Identify which cell holds the provided text, then report its [x, y] central coordinate. 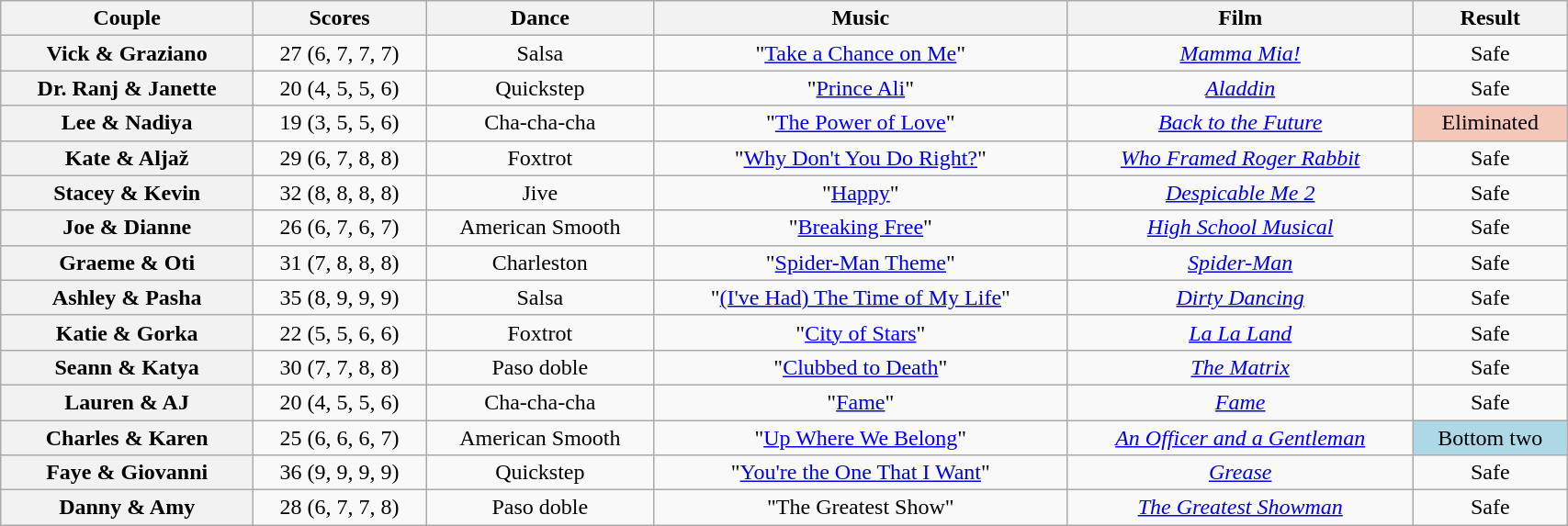
Back to the Future [1240, 123]
22 (5, 5, 6, 6) [340, 332]
Mamma Mia! [1240, 53]
Joe & Dianne [127, 228]
"You're the One That I Want" [860, 473]
"City of Stars" [860, 332]
Music [860, 18]
27 (6, 7, 7, 7) [340, 53]
31 (7, 8, 8, 8) [340, 263]
Vick & Graziano [127, 53]
Result [1490, 18]
Dr. Ranj & Janette [127, 88]
Graeme & Oti [127, 263]
Eliminated [1490, 123]
Dance [540, 18]
Grease [1240, 473]
Katie & Gorka [127, 332]
"Up Where We Belong" [860, 438]
26 (6, 7, 6, 7) [340, 228]
Charleston [540, 263]
Spider-Man [1240, 263]
La La Land [1240, 332]
Who Framed Roger Rabbit [1240, 158]
Film [1240, 18]
35 (8, 9, 9, 9) [340, 297]
Aladdin [1240, 88]
Bottom two [1490, 438]
The Greatest Showman [1240, 508]
30 (7, 7, 8, 8) [340, 367]
"Take a Chance on Me" [860, 53]
Ashley & Pasha [127, 297]
"The Greatest Show" [860, 508]
High School Musical [1240, 228]
19 (3, 5, 5, 6) [340, 123]
Jive [540, 193]
28 (6, 7, 7, 8) [340, 508]
"Spider-Man Theme" [860, 263]
Kate & Aljaž [127, 158]
"Fame" [860, 402]
29 (6, 7, 8, 8) [340, 158]
36 (9, 9, 9, 9) [340, 473]
Faye & Giovanni [127, 473]
32 (8, 8, 8, 8) [340, 193]
"Happy" [860, 193]
Despicable Me 2 [1240, 193]
An Officer and a Gentleman [1240, 438]
Danny & Amy [127, 508]
Charles & Karen [127, 438]
"(I've Had) The Time of My Life" [860, 297]
Lee & Nadiya [127, 123]
25 (6, 6, 6, 7) [340, 438]
"The Power of Love" [860, 123]
Scores [340, 18]
Seann & Katya [127, 367]
"Breaking Free" [860, 228]
Couple [127, 18]
"Clubbed to Death" [860, 367]
"Why Don't You Do Right?" [860, 158]
The Matrix [1240, 367]
"Prince Ali" [860, 88]
Dirty Dancing [1240, 297]
Lauren & AJ [127, 402]
Fame [1240, 402]
Stacey & Kevin [127, 193]
